For the text-containing cell, return its midpoint in [x, y] coordinate format. 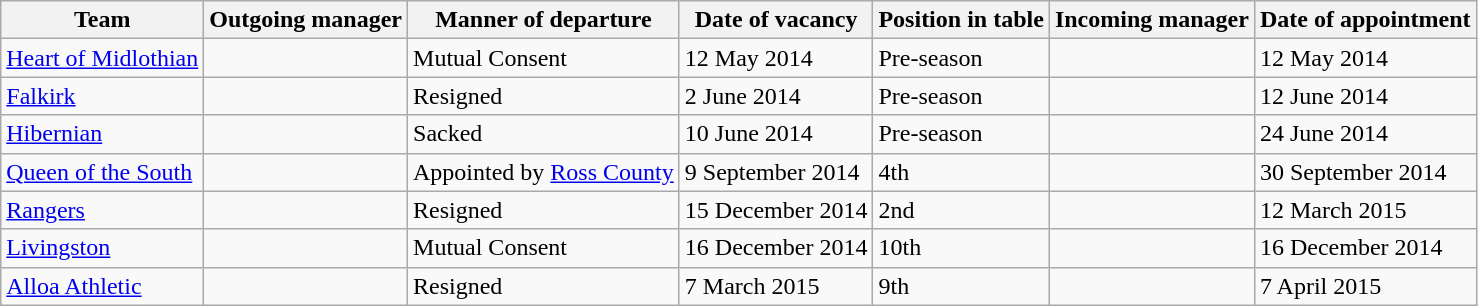
4th [961, 172]
Position in table [961, 20]
Manner of departure [544, 20]
Rangers [102, 210]
9th [961, 286]
7 April 2015 [1365, 286]
Heart of Midlothian [102, 58]
Outgoing manager [306, 20]
12 June 2014 [1365, 96]
10th [961, 248]
12 March 2015 [1365, 210]
7 March 2015 [776, 286]
24 June 2014 [1365, 134]
2 June 2014 [776, 96]
Falkirk [102, 96]
10 June 2014 [776, 134]
Date of vacancy [776, 20]
Alloa Athletic [102, 286]
2nd [961, 210]
Sacked [544, 134]
Incoming manager [1152, 20]
Hibernian [102, 134]
Appointed by Ross County [544, 172]
Livingston [102, 248]
Team [102, 20]
15 December 2014 [776, 210]
Queen of the South [102, 172]
Date of appointment [1365, 20]
9 September 2014 [776, 172]
30 September 2014 [1365, 172]
